Find where the given text appears and provide that cell's center as [X, Y] coordinate. 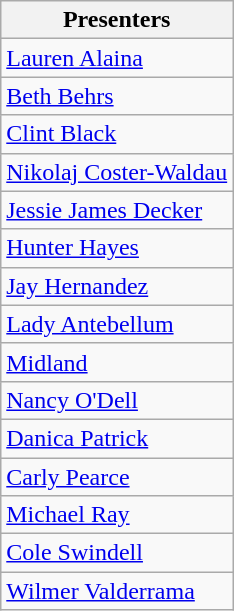
Wilmer Valderrama [117, 591]
Lady Antebellum [117, 324]
Lauren Alaina [117, 58]
Jay Hernandez [117, 286]
Nikolaj Coster-Waldau [117, 172]
Jessie James Decker [117, 210]
Presenters [117, 20]
Cole Swindell [117, 553]
Carly Pearce [117, 477]
Michael Ray [117, 515]
Hunter Hayes [117, 248]
Danica Patrick [117, 438]
Clint Black [117, 134]
Beth Behrs [117, 96]
Nancy O'Dell [117, 400]
Midland [117, 362]
